For the text-containing cell, return its midpoint in (X, Y) coordinate format. 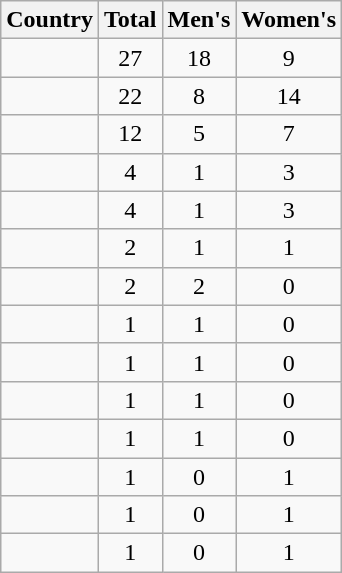
12 (130, 134)
Men's (199, 20)
22 (130, 96)
9 (289, 58)
7 (289, 134)
Women's (289, 20)
18 (199, 58)
Total (130, 20)
5 (199, 134)
27 (130, 58)
Country (50, 20)
14 (289, 96)
8 (199, 96)
